Determine the [x, y] coordinate at the center of the cell enclosing the given text.  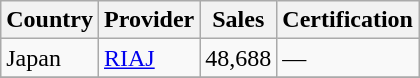
Country [50, 20]
48,688 [238, 58]
Certification [348, 20]
— [348, 58]
Provider [148, 20]
Japan [50, 58]
RIAJ [148, 58]
Sales [238, 20]
